Identify which cell holds the provided text, then report its (X, Y) central coordinate. 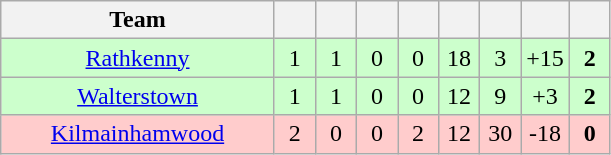
3 (500, 58)
-18 (546, 134)
30 (500, 134)
Rathkenny (138, 58)
Kilmainhamwood (138, 134)
+3 (546, 96)
18 (460, 58)
9 (500, 96)
Team (138, 20)
Walterstown (138, 96)
+15 (546, 58)
